Extract the (x, y) coordinate from the center of the cell holding the provided text.  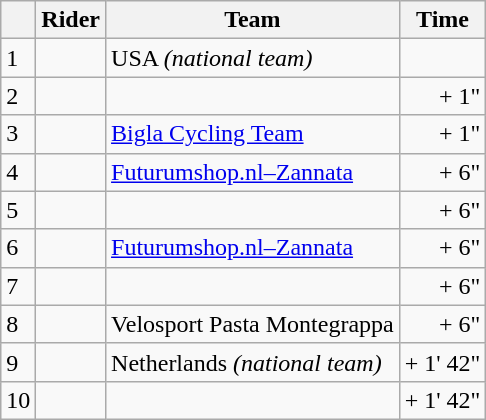
1 (18, 58)
5 (18, 210)
7 (18, 286)
6 (18, 248)
Velosport Pasta Montegrappa (253, 324)
8 (18, 324)
Netherlands (national team) (253, 362)
Bigla Cycling Team (253, 134)
Rider (71, 20)
Time (442, 20)
4 (18, 172)
3 (18, 134)
2 (18, 96)
10 (18, 400)
9 (18, 362)
Team (253, 20)
USA (national team) (253, 58)
